Locate the cell with the specified text and output its (X, Y) center coordinate. 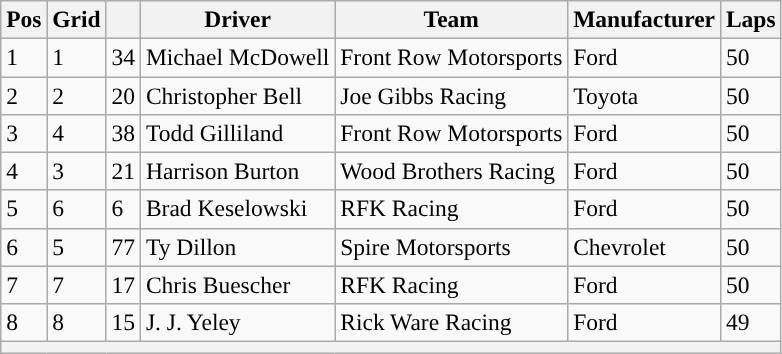
Harrison Burton (237, 171)
Toyota (644, 95)
Pos (24, 19)
Laps (750, 19)
34 (123, 57)
Chris Buescher (237, 285)
Team (452, 19)
77 (123, 247)
17 (123, 285)
Brad Keselowski (237, 209)
15 (123, 322)
Christopher Bell (237, 95)
Wood Brothers Racing (452, 171)
Rick Ware Racing (452, 322)
Joe Gibbs Racing (452, 95)
21 (123, 171)
20 (123, 95)
J. J. Yeley (237, 322)
Grid (76, 19)
Driver (237, 19)
Spire Motorsports (452, 247)
Manufacturer (644, 19)
Michael McDowell (237, 57)
Todd Gilliland (237, 133)
Chevrolet (644, 247)
Ty Dillon (237, 247)
38 (123, 133)
49 (750, 322)
